For the text-containing cell, return its midpoint in (X, Y) coordinate format. 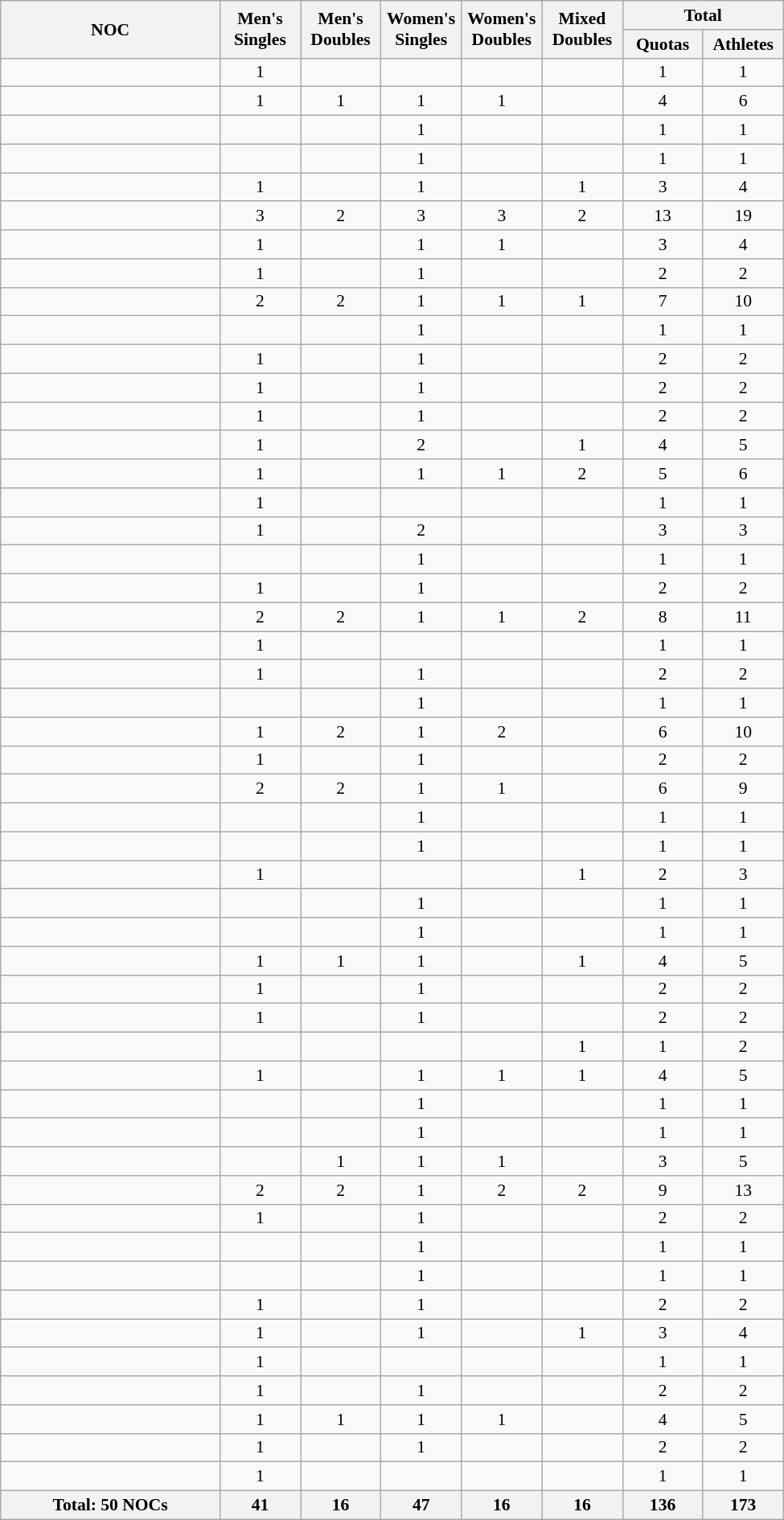
11 (743, 617)
Total: 50 NOCs (111, 1506)
136 (663, 1506)
41 (260, 1506)
Men's Singles (260, 29)
Mixed Doubles (582, 29)
Athletes (743, 44)
47 (421, 1506)
19 (743, 216)
Women's Singles (421, 29)
Women's Doubles (502, 29)
Men's Doubles (341, 29)
Quotas (663, 44)
Total (703, 15)
173 (743, 1506)
NOC (111, 29)
8 (663, 617)
7 (663, 302)
